Extract the (x, y) coordinate from the center of the cell holding the provided text.  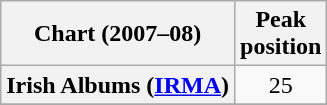
25 (281, 85)
Chart (2007–08) (118, 34)
Peakposition (281, 34)
Irish Albums (IRMA) (118, 85)
